Output the (X, Y) coordinate of the center of the cell containing the given text.  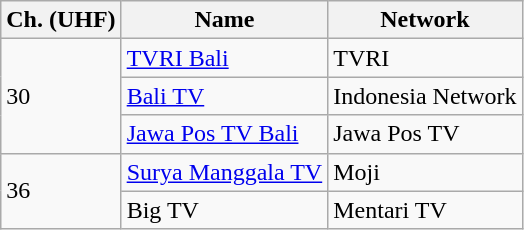
TVRI (425, 58)
Jawa Pos TV (425, 134)
Ch. (UHF) (61, 20)
Bali TV (224, 96)
TVRI Bali (224, 58)
Network (425, 20)
Name (224, 20)
30 (61, 96)
Moji (425, 172)
Mentari TV (425, 210)
Jawa Pos TV Bali (224, 134)
36 (61, 191)
Surya Manggala TV (224, 172)
Big TV (224, 210)
Indonesia Network (425, 96)
